Return [x, y] of the center of cell containing provided text 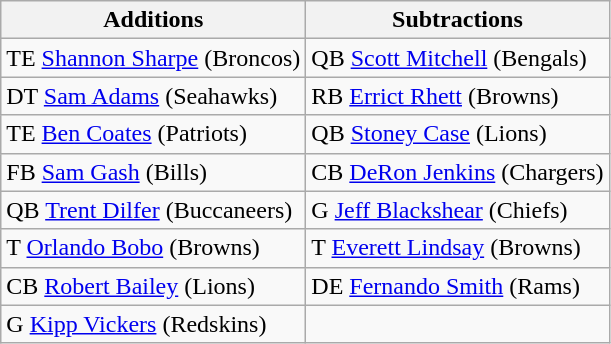
RB Errict Rhett (Browns) [458, 96]
G Kipp Vickers (Redskins) [154, 324]
T Orlando Bobo (Browns) [154, 248]
DE Fernando Smith (Rams) [458, 286]
TE Ben Coates (Patriots) [154, 134]
Additions [154, 20]
CB Robert Bailey (Lions) [154, 286]
QB Scott Mitchell (Bengals) [458, 58]
TE Shannon Sharpe (Broncos) [154, 58]
DT Sam Adams (Seahawks) [154, 96]
T Everett Lindsay (Browns) [458, 248]
FB Sam Gash (Bills) [154, 172]
QB Trent Dilfer (Buccaneers) [154, 210]
QB Stoney Case (Lions) [458, 134]
Subtractions [458, 20]
CB DeRon Jenkins (Chargers) [458, 172]
G Jeff Blackshear (Chiefs) [458, 210]
